Extract the [X, Y] coordinate from the center of the cell holding the provided text.  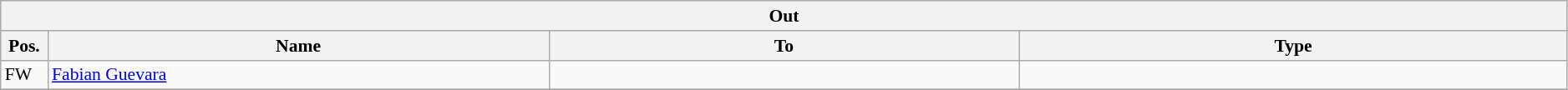
Name [298, 46]
To [784, 46]
Type [1293, 46]
Fabian Guevara [298, 75]
FW [24, 75]
Out [784, 16]
Pos. [24, 46]
